Output the [x, y] coordinate of the center of the cell containing the given text.  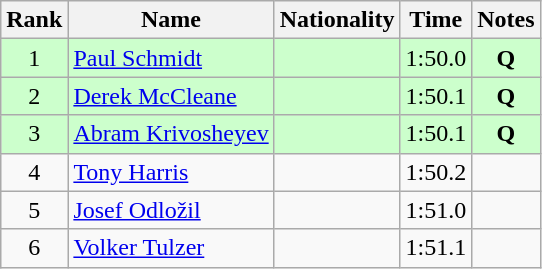
Nationality [337, 20]
Josef Odložil [171, 210]
1:51.0 [436, 210]
Abram Krivosheyev [171, 134]
Paul Schmidt [171, 58]
Rank [34, 20]
Name [171, 20]
1:51.1 [436, 248]
1:50.0 [436, 58]
4 [34, 172]
Notes [506, 20]
Tony Harris [171, 172]
Volker Tulzer [171, 248]
6 [34, 248]
Derek McCleane [171, 96]
2 [34, 96]
1:50.2 [436, 172]
5 [34, 210]
1 [34, 58]
Time [436, 20]
3 [34, 134]
